Extract the (X, Y) coordinate from the center of the cell holding the provided text.  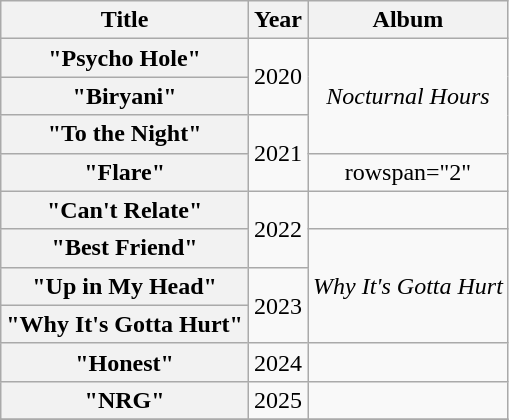
"Best Friend" (125, 248)
2021 (278, 153)
Why It's Gotta Hurt (408, 286)
Title (125, 20)
rowspan="2" (408, 172)
2023 (278, 305)
"Biryani" (125, 96)
"Flare" (125, 172)
"Can't Relate" (125, 210)
2020 (278, 77)
"Why It's Gotta Hurt" (125, 324)
Album (408, 20)
"Psycho Hole" (125, 58)
Year (278, 20)
"Honest" (125, 362)
Nocturnal Hours (408, 96)
"Up in My Head" (125, 286)
2022 (278, 229)
2024 (278, 362)
"NRG" (125, 400)
2025 (278, 400)
"To the Night" (125, 134)
